Find where the given text appears and provide that cell's center as [x, y] coordinate. 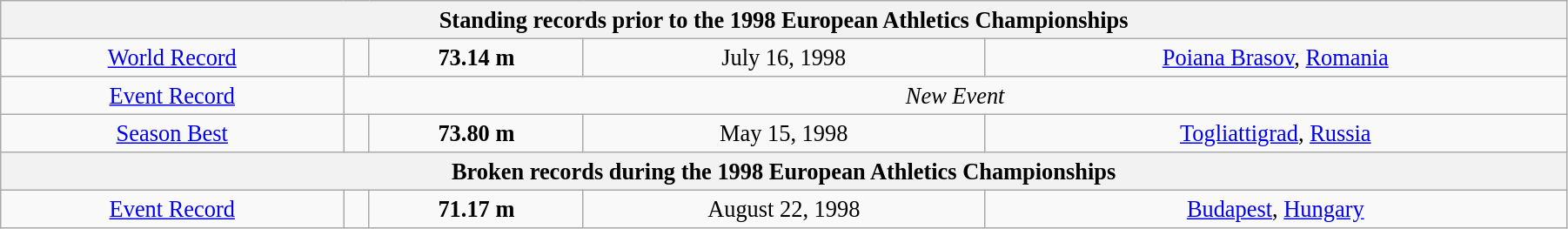
Broken records during the 1998 European Athletics Championships [784, 172]
Season Best [172, 133]
73.80 m [476, 133]
Standing records prior to the 1998 European Athletics Championships [784, 19]
Poiana Brasov, Romania [1276, 57]
July 16, 1998 [783, 57]
May 15, 1998 [783, 133]
71.17 m [476, 209]
World Record [172, 57]
Budapest, Hungary [1276, 209]
Togliattigrad, Russia [1276, 133]
73.14 m [476, 57]
August 22, 1998 [783, 209]
New Event [955, 95]
